Pinpoint the cell where the given text exists, returning its (x, y) midpoint coordinate. 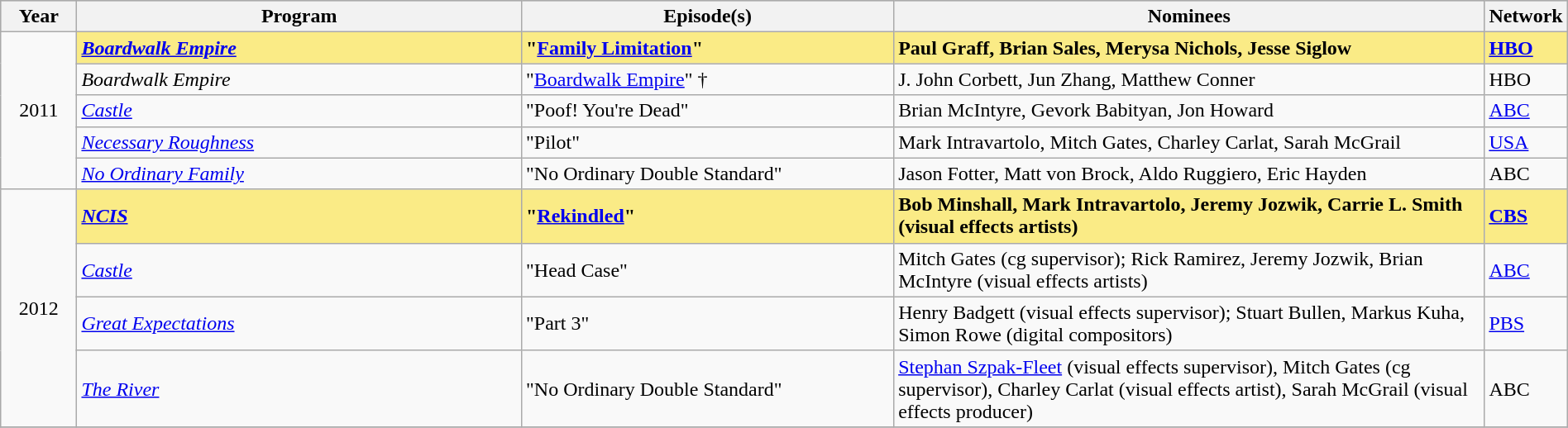
PBS (1526, 324)
Great Expectations (299, 324)
Necessary Roughness (299, 142)
2011 (39, 111)
Program (299, 17)
"Rekindled" (707, 216)
The River (299, 388)
"Head Case" (707, 269)
Network (1526, 17)
"Family Limitation" (707, 48)
"Poof! You're Dead" (707, 111)
CBS (1526, 216)
Mitch Gates (cg supervisor); Rick Ramirez, Jeremy Jozwik, Brian McIntyre (visual effects artists) (1189, 269)
Jason Fotter, Matt von Brock, Aldo Ruggiero, Eric Hayden (1189, 174)
"Part 3" (707, 324)
"Pilot" (707, 142)
Henry Badgett (visual effects supervisor); Stuart Bullen, Markus Kuha, Simon Rowe (digital compositors) (1189, 324)
No Ordinary Family (299, 174)
NCIS (299, 216)
Mark Intravartolo, Mitch Gates, Charley Carlat, Sarah McGrail (1189, 142)
Brian McIntyre, Gevork Babityan, Jon Howard (1189, 111)
2012 (39, 307)
USA (1526, 142)
Nominees (1189, 17)
Paul Graff, Brian Sales, Merysa Nichols, Jesse Siglow (1189, 48)
Bob Minshall, Mark Intravartolo, Jeremy Jozwik, Carrie L. Smith (visual effects artists) (1189, 216)
J. John Corbett, Jun Zhang, Matthew Conner (1189, 79)
"Boardwalk Empire" † (707, 79)
Episode(s) (707, 17)
Year (39, 17)
